Output the (X, Y) coordinate of the center of the cell containing the given text.  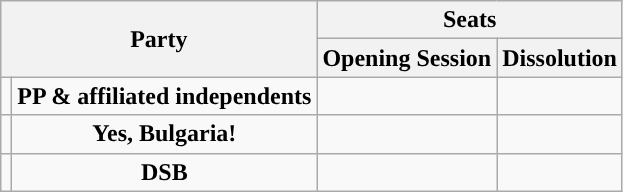
Yes, Bulgaria! (164, 134)
Dissolution (560, 58)
Opening Session (407, 58)
Seats (470, 20)
DSB (164, 172)
PP & affiliated independents (164, 96)
Party (159, 39)
